Search for the cell housing the specified text and yield its (X, Y) center coordinate. 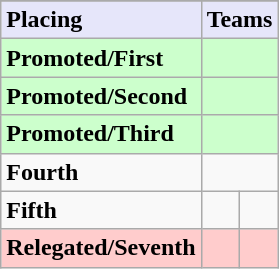
Promoted/Third (101, 134)
Promoted/Second (101, 96)
Placing (101, 20)
Relegated/Seventh (101, 248)
Promoted/First (101, 58)
Teams (240, 20)
Fourth (101, 172)
Fifth (101, 210)
